Detect which cell encompasses the target text, then output its (X, Y) center coordinate. 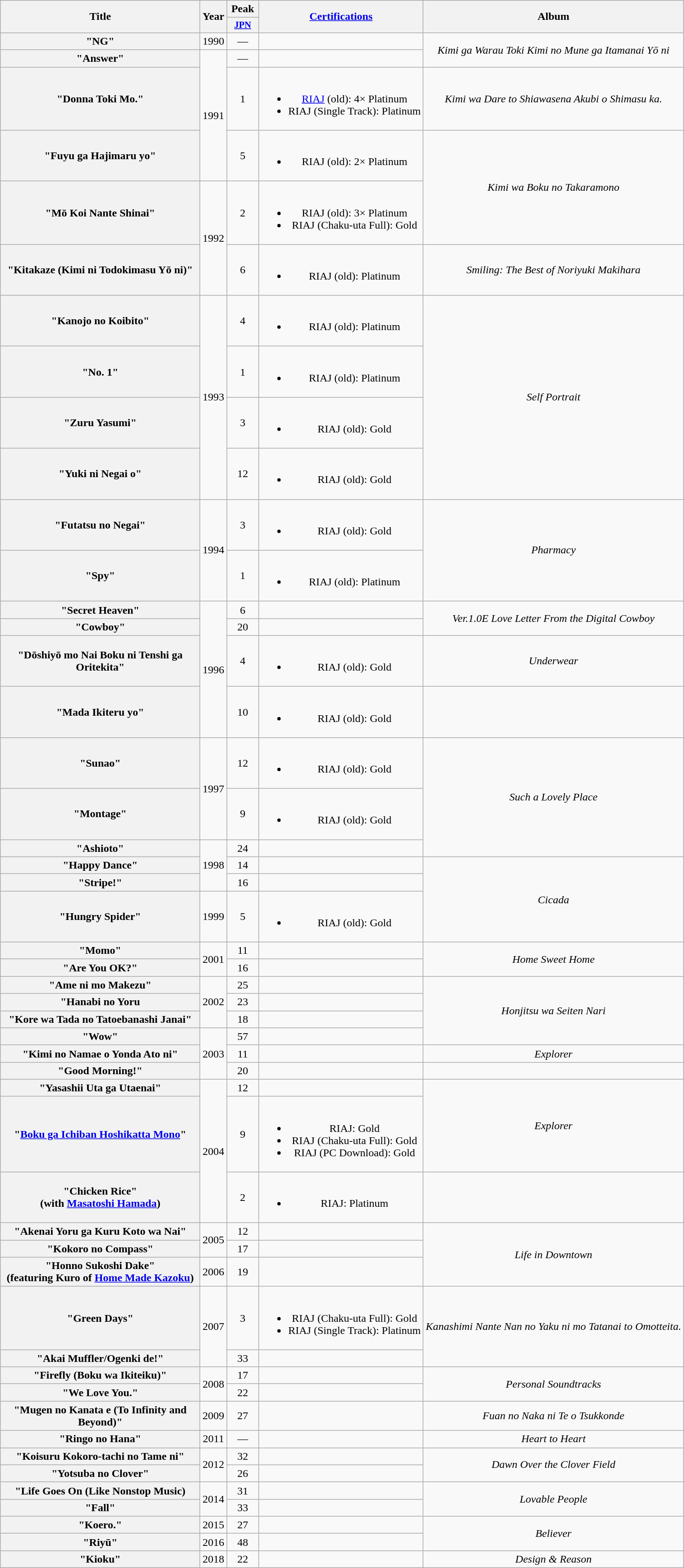
2004 (214, 1151)
10 (243, 712)
2016 (214, 1542)
"Secret Heaven" (100, 610)
"Chicken Rice"(with Masatoshi Hamada) (100, 1197)
"Life Goes On (Like Nonstop Music) (100, 1490)
14 (243, 865)
Cicada (554, 899)
Underwear (554, 661)
1990 (214, 41)
"Hungry Spider" (100, 916)
"Mugen no Kanata e (To Infinity and Beyond)" (100, 1416)
32 (243, 1456)
Fuan no Naka ni Te o Tsukkonde (554, 1416)
1992 (214, 238)
2015 (214, 1525)
"Ame ni mo Makezu" (100, 985)
2014 (214, 1499)
"Akenai Yoru ga Kuru Koto wa Nai" (100, 1232)
Home Sweet Home (554, 959)
31 (243, 1490)
Lovable People (554, 1499)
RIAJ (Chaku-uta Full): GoldRIAJ (Single Track): Platinum (341, 1318)
"Dōshiyō mo Nai Boku ni Tenshi ga Oritekita" (100, 661)
"Spy" (100, 575)
2008 (214, 1384)
"Yasashii Uta ga Utaenai" (100, 1088)
2012 (214, 1465)
2007 (214, 1327)
"Momo" (100, 951)
"Kimi no Namae o Yonda Ato ni" (100, 1053)
"Green Days" (100, 1318)
23 (243, 1002)
Dawn Over the Clover Field (554, 1465)
"Honno Sukoshi Dake"(featuring Kuro of Home Made Kazoku) (100, 1272)
"Kokoro no Compass" (100, 1249)
48 (243, 1542)
2009 (214, 1416)
"Koisuru Kokoro-tachi no Tame ni" (100, 1456)
"Answer" (100, 59)
1998 (214, 865)
"Fall" (100, 1508)
57 (243, 1036)
2018 (214, 1559)
24 (243, 848)
Album (554, 17)
"We Love You." (100, 1393)
RIAJ: Platinum (341, 1197)
"Good Morning!" (100, 1071)
"Stripe!" (100, 883)
Personal Soundtracks (554, 1384)
2011 (214, 1439)
Design & Reason (554, 1559)
"Fuyu ga Hajimaru yo" (100, 156)
RIAJ (old): 3× PlatinumRIAJ (Chaku-uta Full): Gold (341, 213)
"Zuru Yasumi" (100, 423)
"Yotsuba no Clover" (100, 1473)
"Donna Toki Mo." (100, 99)
"Kanojo no Koibito" (100, 321)
"Yuki ni Negai o" (100, 474)
Heart to Heart (554, 1439)
"Riyū" (100, 1542)
"Kioku" (100, 1559)
"No. 1" (100, 372)
Kimi wa Dare to Shiawasena Akubi o Shimasu ka. (554, 99)
"Futatsu no Negai" (100, 525)
Kanashimi Nante Nan no Yaku ni mo Tatanai to Omotteita. (554, 1327)
26 (243, 1473)
"Firefly (Boku wa Ikiteiku)" (100, 1375)
"Ashioto" (100, 848)
Life in Downtown (554, 1255)
"Koero." (100, 1525)
RIAJ (old): 2× Platinum (341, 156)
1996 (214, 669)
Kimi ga Warau Toki Kimi no Mune ga Itamanai Yō ni (554, 50)
Kimi wa Boku no Takaramono (554, 188)
"Kitakaze (Kimi ni Todokimasu Yō ni)" (100, 270)
1994 (214, 550)
Title (100, 17)
"Are You OK?" (100, 968)
2003 (214, 1053)
RIAJ (old): 4× PlatinumRIAJ (Single Track): Platinum (341, 99)
Such a Lovely Place (554, 797)
"Kore wa Tada no Tatoebanashi Janai" (100, 1019)
1997 (214, 788)
"Montage" (100, 814)
Ver.1.0E Love Letter From the Digital Cowboy (554, 618)
Self Portrait (554, 397)
Peak (243, 9)
"Happy Dance" (100, 865)
"Ringo no Hana" (100, 1439)
25 (243, 985)
1999 (214, 916)
Certifications (341, 17)
"Boku ga Ichiban Hoshikatta Mono" (100, 1134)
Smiling: The Best of Noriyuki Makihara (554, 270)
2005 (214, 1240)
"Sunao" (100, 763)
18 (243, 1019)
"Hanabi no Yoru (100, 1002)
"Cowboy" (100, 627)
"Mada Ikiteru yo" (100, 712)
19 (243, 1272)
"Mō Koi Nante Shinai" (100, 213)
JPN (243, 25)
Believer (554, 1533)
RIAJ: GoldRIAJ (Chaku-uta Full): GoldRIAJ (PC Download): Gold (341, 1134)
"Wow" (100, 1036)
2002 (214, 1002)
Pharmacy (554, 550)
Year (214, 17)
Honjitsu wa Seiten Nari (554, 1011)
"Akai Muffler/Ogenki de!" (100, 1358)
2001 (214, 959)
2006 (214, 1272)
"NG" (100, 41)
1991 (214, 115)
1993 (214, 397)
